For the text-containing cell, return its midpoint in [x, y] coordinate format. 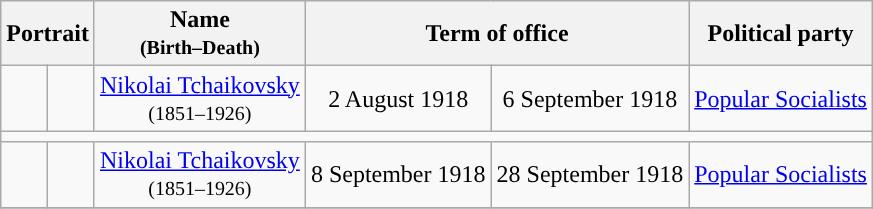
28 September 1918 [590, 174]
2 August 1918 [398, 98]
Portrait [48, 34]
Term of office [496, 34]
8 September 1918 [398, 174]
Name(Birth–Death) [200, 34]
Political party [781, 34]
6 September 1918 [590, 98]
